Find where the given text appears and provide that cell's center as [X, Y] coordinate. 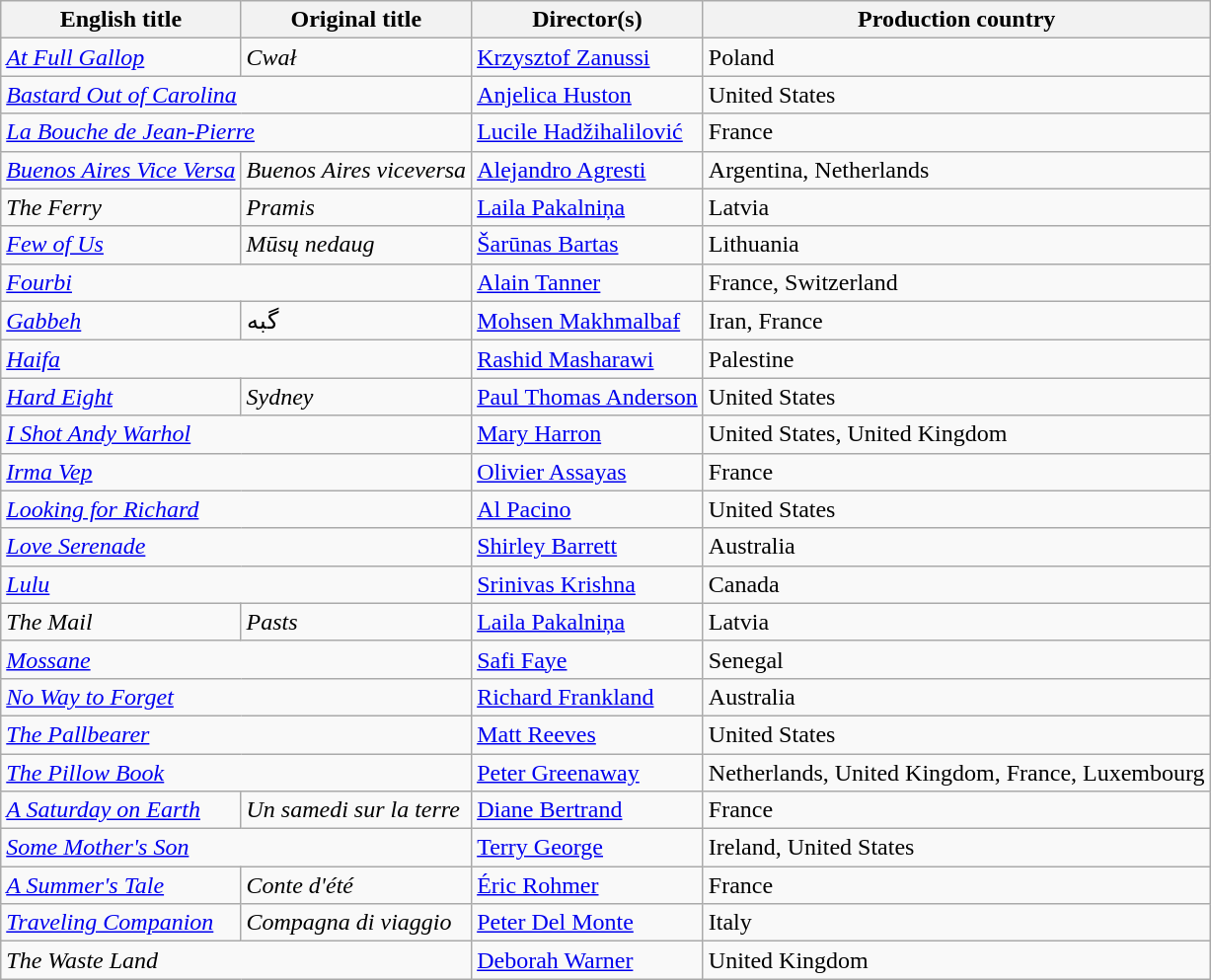
Some Mother's Son [237, 848]
Mūsų nedaug [356, 245]
Al Pacino [588, 509]
Poland [956, 57]
Mohsen Makhmalbaf [588, 321]
Deborah Warner [588, 960]
Hard Eight [120, 397]
Pasts [356, 622]
Matt Reeves [588, 734]
Looking for Richard [237, 509]
Pramis [356, 207]
Éric Rohmer [588, 885]
Lulu [237, 584]
Senegal [956, 659]
Argentina, Netherlands [956, 170]
Netherlands, United Kingdom, France, Luxembourg [956, 773]
Anjelica Huston [588, 95]
Gabbeh [120, 321]
Haifa [237, 359]
Conte d'été [356, 885]
Love Serenade [237, 547]
The Pillow Book [237, 773]
Original title [356, 20]
Irma Vep [237, 472]
At Full Gallop [120, 57]
Lucile Hadžihalilović [588, 132]
Peter Del Monte [588, 923]
Canada [956, 584]
Paul Thomas Anderson [588, 397]
Italy [956, 923]
A Saturday on Earth [120, 810]
Olivier Assayas [588, 472]
The Waste Land [237, 960]
Rashid Masharawi [588, 359]
Compagna di viaggio [356, 923]
A Summer's Tale [120, 885]
Krzysztof Zanussi [588, 57]
Peter Greenaway [588, 773]
Bastard Out of Carolina [237, 95]
English title [120, 20]
The Pallbearer [237, 734]
Traveling Companion [120, 923]
Diane Bertrand [588, 810]
Lithuania [956, 245]
United Kingdom [956, 960]
Alain Tanner [588, 282]
Terry George [588, 848]
Buenos Aires Vice Versa [120, 170]
Alejandro Agresti [588, 170]
I Shot Andy Warhol [237, 434]
Production country [956, 20]
Safi Faye [588, 659]
Iran, France [956, 321]
Un samedi sur la terre [356, 810]
Palestine [956, 359]
Sydney [356, 397]
Šarūnas Bartas [588, 245]
گبه [356, 321]
France, Switzerland [956, 282]
Fourbi [237, 282]
United States, United Kingdom [956, 434]
No Way to Forget [237, 697]
Few of Us [120, 245]
The Ferry [120, 207]
Mossane [237, 659]
Shirley Barrett [588, 547]
Cwał [356, 57]
La Bouche de Jean-Pierre [237, 132]
The Mail [120, 622]
Director(s) [588, 20]
Buenos Aires viceversa [356, 170]
Richard Frankland [588, 697]
Srinivas Krishna [588, 584]
Ireland, United States [956, 848]
Mary Harron [588, 434]
